Search for the cell housing the specified text and yield its [x, y] center coordinate. 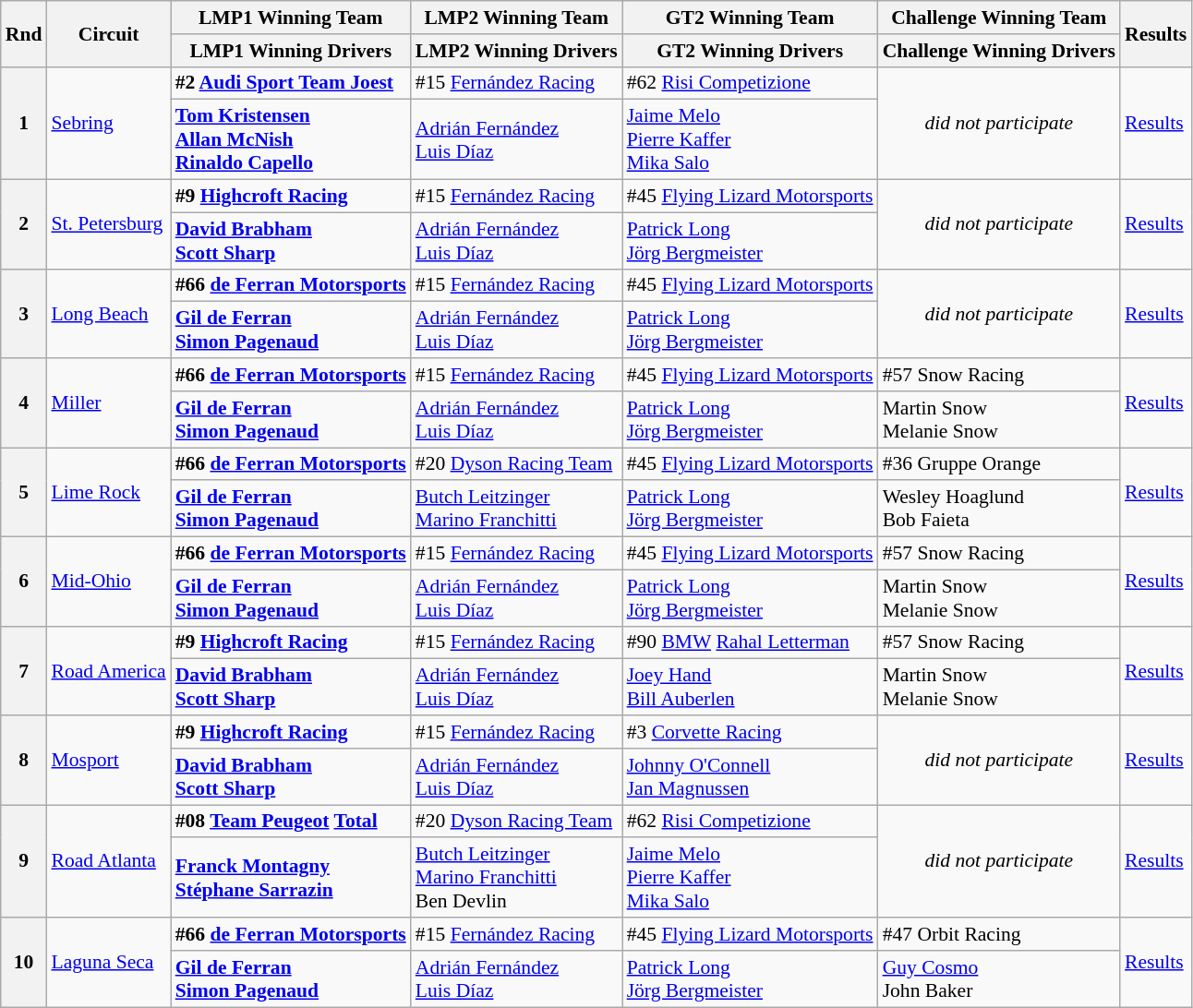
#47 Orbit Racing [999, 934]
9 [24, 861]
Challenge Winning Team [999, 18]
Guy Cosmo John Baker [999, 978]
#08 Team Peugeot Total [291, 822]
Butch Leitzinger Marino Franchitti [517, 510]
LMP2 Winning Drivers [517, 51]
#36 Gruppe Orange [999, 464]
10 [24, 962]
Lime Rock [108, 493]
8 [24, 761]
#3 Corvette Racing [750, 732]
#90 BMW Rahal Letterman [750, 642]
6 [24, 582]
Road America [108, 670]
Rnd [24, 33]
Mid-Ohio [108, 582]
Sebring [108, 123]
Miller [108, 402]
Circuit [108, 33]
LMP1 Winning Team [291, 18]
Mosport [108, 761]
3 [24, 314]
St. Petersburg [108, 225]
Tom Kristensen Allan McNish Rinaldo Capello [291, 140]
Challenge Winning Drivers [999, 51]
LMP1 Winning Drivers [291, 51]
Wesley Hoaglund Bob Faieta [999, 510]
GT2 Winning Team [750, 18]
Franck Montagny Stéphane Sarrazin [291, 879]
LMP2 Winning Team [517, 18]
4 [24, 402]
2 [24, 225]
Road Atlanta [108, 861]
GT2 Winning Drivers [750, 51]
7 [24, 670]
Long Beach [108, 314]
Johnny O'Connell Jan Magnussen [750, 777]
Laguna Seca [108, 962]
#2 Audi Sport Team Joest [291, 83]
Butch Leitzinger Marino Franchitti Ben Devlin [517, 879]
5 [24, 493]
1 [24, 123]
Joey Hand Bill Auberlen [750, 687]
